Return the (X, Y) coordinate for the center point of the cell that contains the specified text.  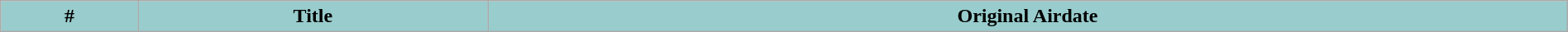
Title (313, 16)
Original Airdate (1028, 16)
# (69, 16)
